Locate the cell with the specified text and output its (x, y) center coordinate. 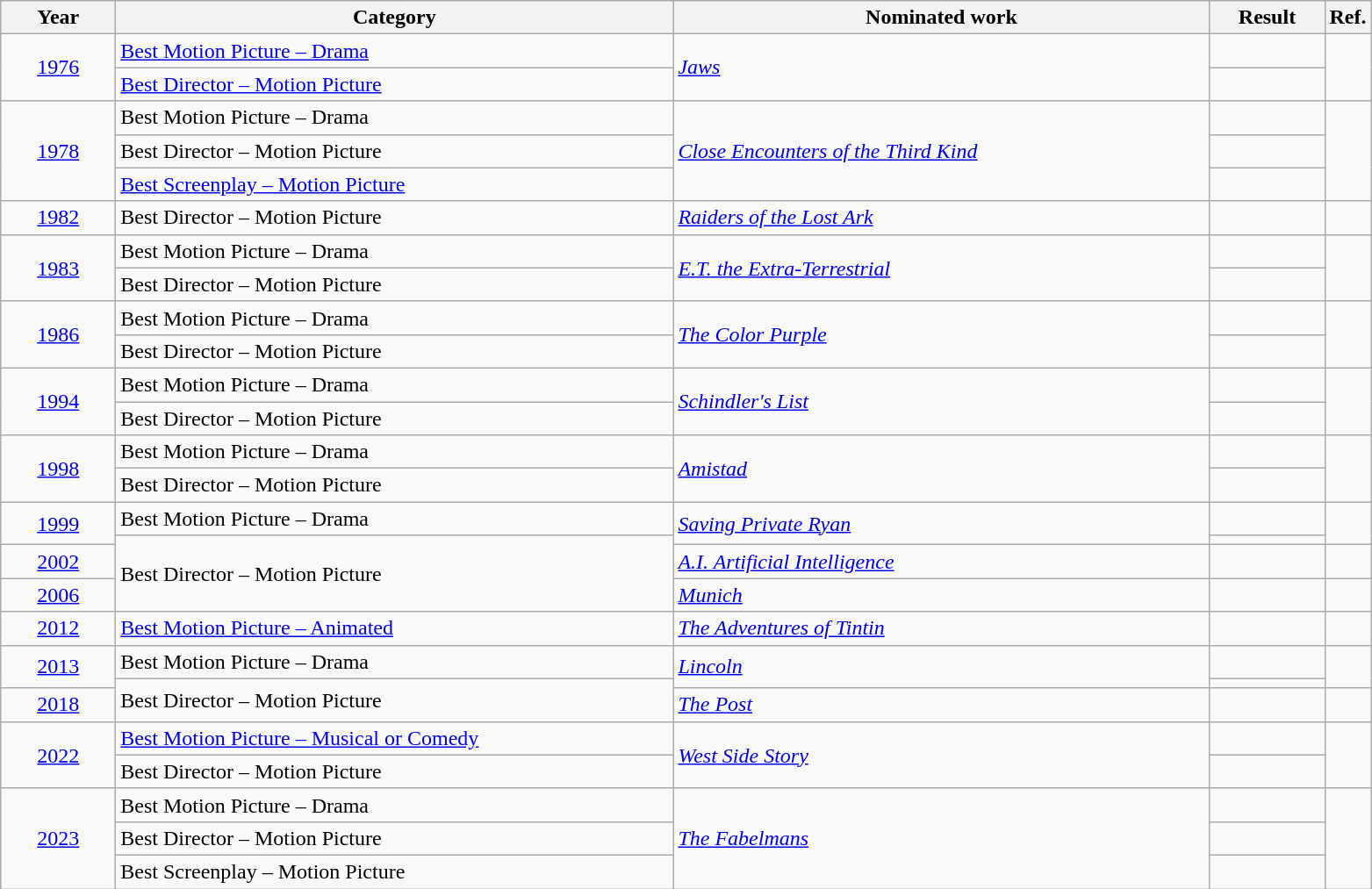
1976 (58, 68)
Raiders of the Lost Ark (941, 218)
West Side Story (941, 755)
1986 (58, 334)
Best Motion Picture – Musical or Comedy (395, 738)
Best Motion Picture – Animated (395, 628)
2023 (58, 838)
1999 (58, 523)
2012 (58, 628)
1982 (58, 218)
1978 (58, 151)
Lincoln (941, 667)
Munich (941, 595)
1994 (58, 401)
Category (395, 18)
2013 (58, 667)
2006 (58, 595)
Year (58, 18)
Saving Private Ryan (941, 523)
Jaws (941, 68)
The Adventures of Tintin (941, 628)
Ref. (1348, 18)
Result (1268, 18)
The Fabelmans (941, 838)
Nominated work (941, 18)
2002 (58, 562)
The Color Purple (941, 334)
Close Encounters of the Third Kind (941, 151)
A.I. Artificial Intelligence (941, 562)
The Post (941, 705)
2022 (58, 755)
Schindler's List (941, 401)
1998 (58, 469)
2018 (58, 705)
E.T. the Extra-Terrestrial (941, 268)
1983 (58, 268)
Amistad (941, 469)
